Output the [x, y] coordinate of the center of the cell containing the given text.  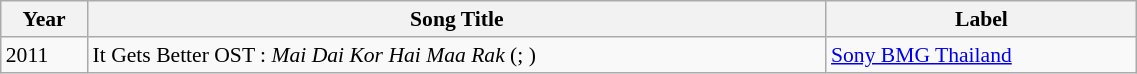
Sony BMG Thailand [982, 55]
It Gets Better OST : Mai Dai Kor Hai Maa Rak (; ) [457, 55]
2011 [44, 55]
Year [44, 19]
Label [982, 19]
Song Title [457, 19]
